Search for the cell housing the specified text and yield its (x, y) center coordinate. 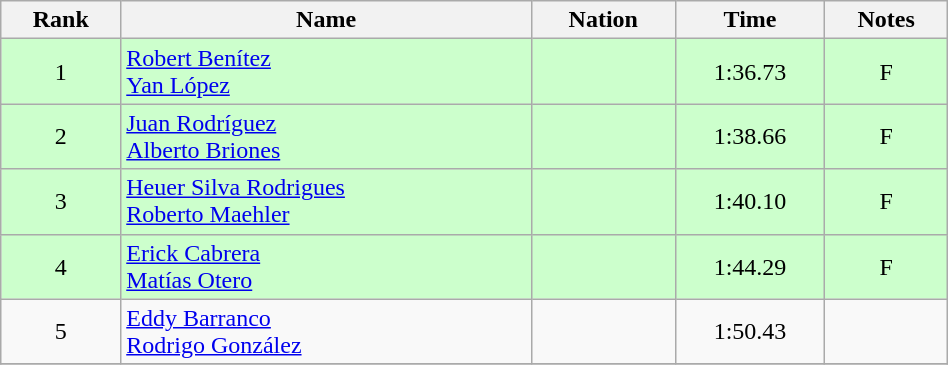
1:36.73 (750, 72)
4 (61, 266)
Rank (61, 20)
Eddy BarrancoRodrigo González (326, 332)
Erick CabreraMatías Otero (326, 266)
1:44.29 (750, 266)
Notes (886, 20)
Nation (603, 20)
Time (750, 20)
3 (61, 202)
Juan RodríguezAlberto Briones (326, 136)
1:50.43 (750, 332)
1 (61, 72)
5 (61, 332)
2 (61, 136)
Robert BenítezYan López (326, 72)
Name (326, 20)
1:38.66 (750, 136)
Heuer Silva RodriguesRoberto Maehler (326, 202)
1:40.10 (750, 202)
